Scan for the cell matching the given text and deliver its [X, Y] coordinate at center. 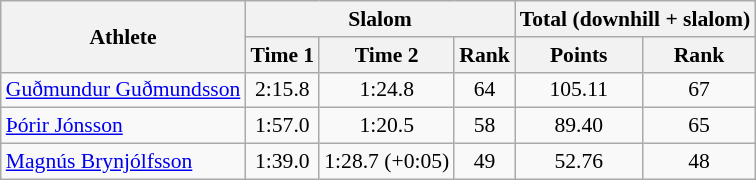
Slalom [380, 19]
52.76 [579, 162]
Total (downhill + slalom) [636, 19]
105.11 [579, 90]
89.40 [579, 126]
48 [700, 162]
Athlete [124, 36]
49 [484, 162]
Guðmundur Guðmundsson [124, 90]
Þórir Jónsson [124, 126]
67 [700, 90]
1:24.8 [386, 90]
1:20.5 [386, 126]
58 [484, 126]
1:57.0 [282, 126]
Time 1 [282, 55]
65 [700, 126]
64 [484, 90]
2:15.8 [282, 90]
Time 2 [386, 55]
1:28.7 (+0:05) [386, 162]
1:39.0 [282, 162]
Points [579, 55]
Magnús Brynjólfsson [124, 162]
